Find where the given text appears and provide that cell's center as [x, y] coordinate. 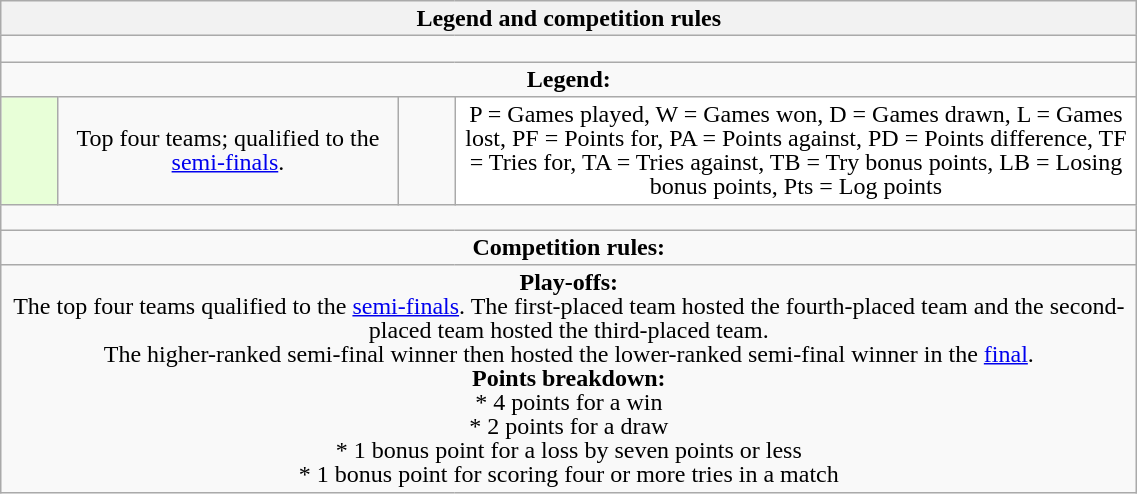
Legend and competition rules [569, 18]
Legend: [569, 80]
Competition rules: [569, 248]
Top four teams; qualified to the semi-finals. [228, 150]
